Search for the cell housing the specified text and yield its (X, Y) center coordinate. 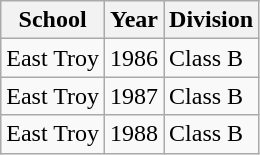
1986 (134, 58)
School (53, 20)
1988 (134, 134)
1987 (134, 96)
Year (134, 20)
Division (212, 20)
